Identify which cell holds the provided text, then report its [X, Y] central coordinate. 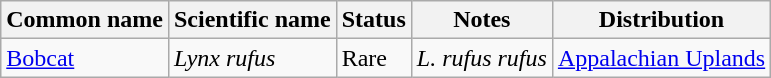
Rare [374, 58]
L. rufus rufus [482, 58]
Notes [482, 20]
Scientific name [252, 20]
Bobcat [85, 58]
Distribution [661, 20]
Appalachian Uplands [661, 58]
Status [374, 20]
Common name [85, 20]
Lynx rufus [252, 58]
